Find where the given text appears and provide that cell's center as (x, y) coordinate. 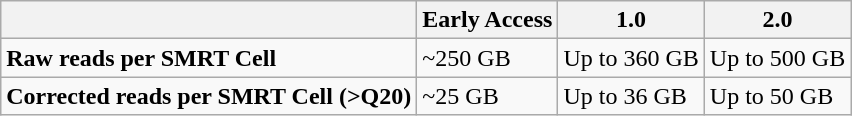
Up to 36 GB (631, 96)
Up to 360 GB (631, 58)
~25 GB (488, 96)
Early Access (488, 20)
1.0 (631, 20)
Raw reads per SMRT Cell (209, 58)
Corrected reads per SMRT Cell (>Q20) (209, 96)
Up to 500 GB (777, 58)
2.0 (777, 20)
~250 GB (488, 58)
Up to 50 GB (777, 96)
